Detect which cell encompasses the target text, then output its [X, Y] center coordinate. 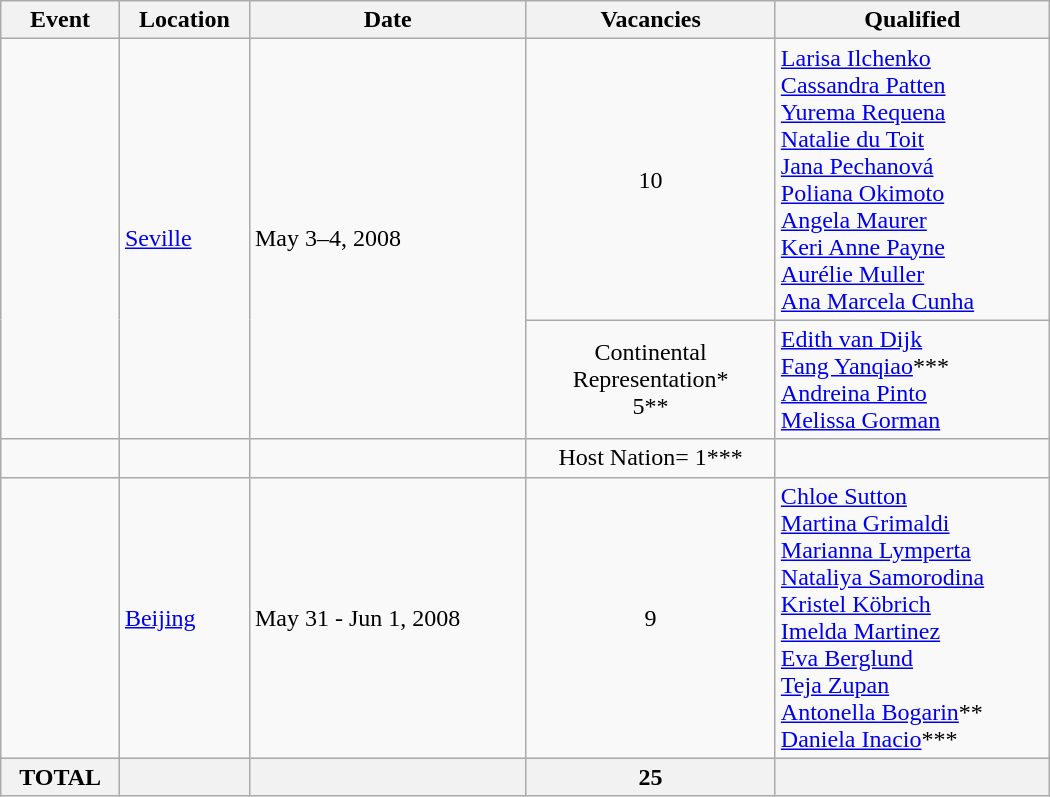
9 [650, 618]
May 31 - Jun 1, 2008 [387, 618]
Location [184, 20]
Edith van Dijk Fang Yanqiao*** Andreina Pinto Melissa Gorman [912, 380]
10 [650, 180]
TOTAL [60, 777]
Event [60, 20]
25 [650, 777]
Beijing [184, 618]
May 3–4, 2008 [387, 239]
Continental Representation* 5** [650, 380]
Seville [184, 239]
Date [387, 20]
Vacancies [650, 20]
Qualified [912, 20]
Host Nation= 1*** [650, 458]
